Pinpoint the cell where the given text exists, returning its [X, Y] midpoint coordinate. 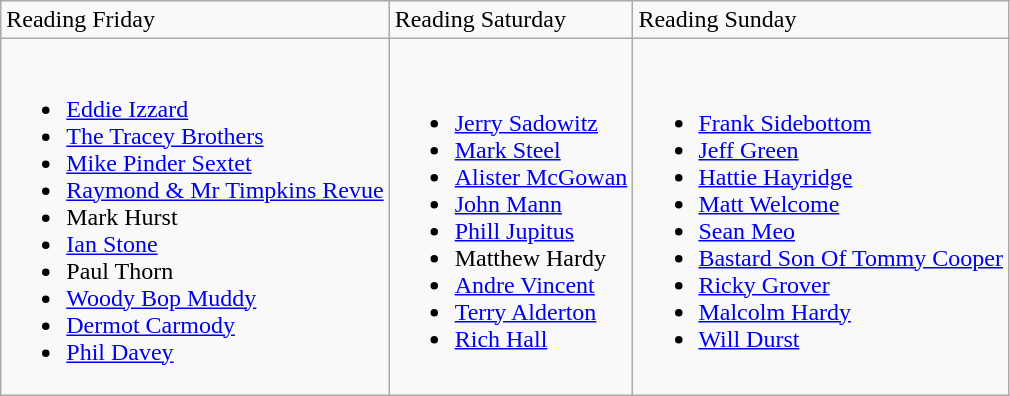
Reading Friday [195, 20]
Jerry SadowitzMark SteelAlister McGowanJohn MannPhill JupitusMatthew HardyAndre VincentTerry AldertonRich Hall [511, 217]
Frank SidebottomJeff GreenHattie HayridgeMatt WelcomeSean MeoBastard Son Of Tommy CooperRicky GroverMalcolm HardyWill Durst [821, 217]
Reading Saturday [511, 20]
Eddie IzzardThe Tracey BrothersMike Pinder SextetRaymond & Mr Timpkins RevueMark HurstIan StonePaul ThornWoody Bop MuddyDermot CarmodyPhil Davey [195, 217]
Reading Sunday [821, 20]
